Provide the [X, Y] coordinate of the cell's center where the given text is located.  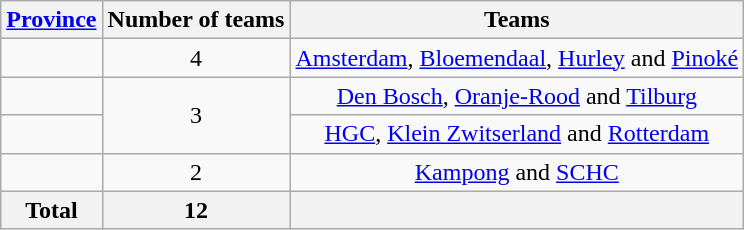
Den Bosch, Oranje-Rood and Tilburg [517, 96]
Kampong and SCHC [517, 172]
3 [196, 115]
12 [196, 210]
HGC, Klein Zwitserland and Rotterdam [517, 134]
Total [52, 210]
Number of teams [196, 20]
2 [196, 172]
Teams [517, 20]
Amsterdam, Bloemendaal, Hurley and Pinoké [517, 58]
4 [196, 58]
Province [52, 20]
